Locate the cell with the specified text and output its (X, Y) center coordinate. 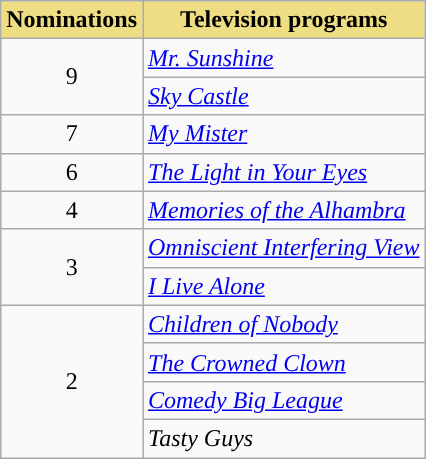
Memories of the Alhambra (284, 210)
Comedy Big League (284, 400)
The Light in Your Eyes (284, 172)
6 (72, 172)
Omniscient Interfering View (284, 248)
Children of Nobody (284, 324)
Tasty Guys (284, 438)
Mr. Sunshine (284, 58)
I Live Alone (284, 286)
Nominations (72, 20)
4 (72, 210)
7 (72, 134)
Sky Castle (284, 96)
2 (72, 381)
Television programs (284, 20)
9 (72, 77)
The Crowned Clown (284, 362)
3 (72, 267)
My Mister (284, 134)
